Find where the given text appears and provide that cell's center as [X, Y] coordinate. 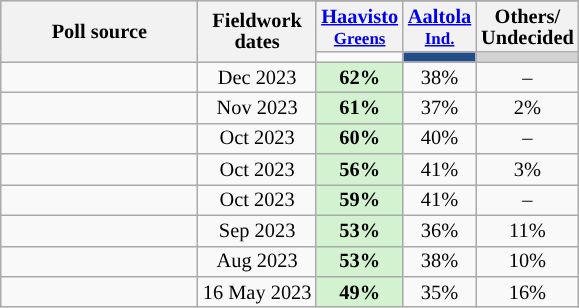
37% [440, 108]
10% [528, 262]
3% [528, 170]
Fieldworkdates [257, 30]
60% [360, 138]
HaavistoGreens [360, 26]
11% [528, 230]
35% [440, 292]
2% [528, 108]
16% [528, 292]
Sep 2023 [257, 230]
Aug 2023 [257, 262]
16 May 2023 [257, 292]
Nov 2023 [257, 108]
Dec 2023 [257, 78]
59% [360, 200]
Others/Undecided [528, 26]
AaltolaInd. [440, 26]
36% [440, 230]
49% [360, 292]
62% [360, 78]
61% [360, 108]
40% [440, 138]
56% [360, 170]
Poll source [100, 30]
